Return the (X, Y) coordinate for the center point of the cell that contains the specified text.  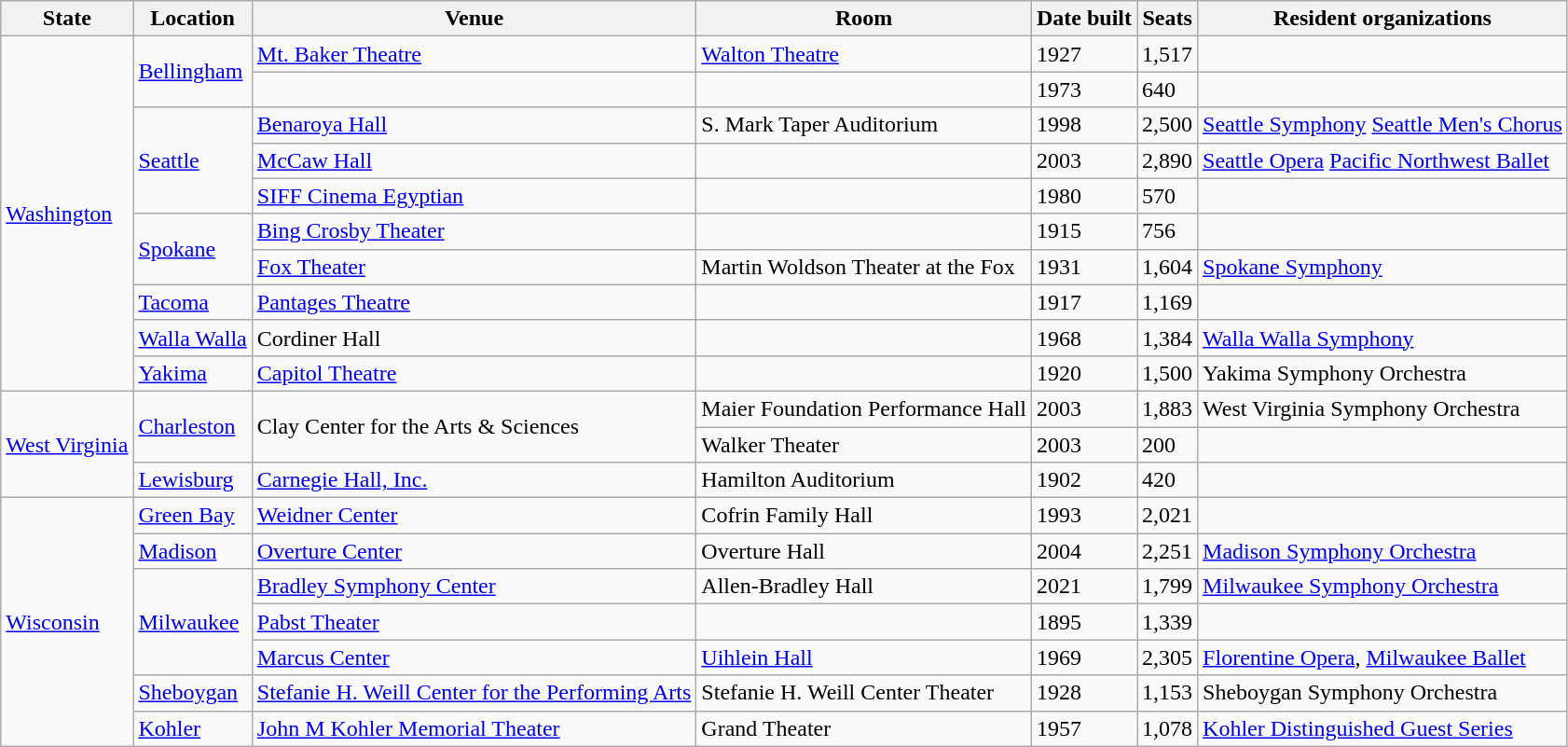
Milwaukee (192, 622)
1920 (1083, 373)
Lewisburg (192, 480)
1973 (1083, 90)
1,169 (1167, 302)
1,339 (1167, 622)
State (67, 19)
Florentine Opera, Milwaukee Ballet (1383, 657)
1969 (1083, 657)
Yakima (192, 373)
Martin Woldson Theater at the Fox (864, 267)
West Virginia (67, 444)
Maier Foundation Performance Hall (864, 408)
Stefanie H. Weill Center for the Performing Arts (474, 693)
McCaw Hall (474, 160)
Marcus Center (474, 657)
200 (1167, 445)
Spokane (192, 249)
570 (1167, 196)
Green Bay (192, 516)
2021 (1083, 587)
1928 (1083, 693)
Clay Center for the Arts & Sciences (474, 426)
Weidner Center (474, 516)
Seattle Symphony Seattle Men's Chorus (1383, 125)
Fox Theater (474, 267)
1,799 (1167, 587)
Cofrin Family Hall (864, 516)
Walker Theater (864, 445)
1,604 (1167, 267)
Pabst Theater (474, 622)
1895 (1083, 622)
Cordiner Hall (474, 338)
1968 (1083, 338)
Kohler Distinguished Guest Series (1383, 728)
Resident organizations (1383, 19)
640 (1167, 90)
2,305 (1167, 657)
1,517 (1167, 54)
Overture Center (474, 551)
Location (192, 19)
Mt. Baker Theatre (474, 54)
1957 (1083, 728)
1,384 (1167, 338)
1,500 (1167, 373)
Madison Symphony Orchestra (1383, 551)
Bellingham (192, 72)
1917 (1083, 302)
1927 (1083, 54)
Bing Crosby Theater (474, 231)
1902 (1083, 480)
Walton Theatre (864, 54)
Capitol Theatre (474, 373)
Spokane Symphony (1383, 267)
S. Mark Taper Auditorium (864, 125)
1,883 (1167, 408)
SIFF Cinema Egyptian (474, 196)
1998 (1083, 125)
Milwaukee Symphony Orchestra (1383, 587)
Allen-Bradley Hall (864, 587)
1,153 (1167, 693)
Seattle (192, 160)
2,890 (1167, 160)
John M Kohler Memorial Theater (474, 728)
Room (864, 19)
Overture Hall (864, 551)
Wisconsin (67, 622)
Uihlein Hall (864, 657)
Hamilton Auditorium (864, 480)
Walla Walla (192, 338)
Kohler (192, 728)
2,021 (1167, 516)
Seattle Opera Pacific Northwest Ballet (1383, 160)
Madison (192, 551)
Seats (1167, 19)
Charleston (192, 426)
Walla Walla Symphony (1383, 338)
West Virginia Symphony Orchestra (1383, 408)
Benaroya Hall (474, 125)
Grand Theater (864, 728)
2,500 (1167, 125)
Stefanie H. Weill Center Theater (864, 693)
1915 (1083, 231)
Sheboygan Symphony Orchestra (1383, 693)
756 (1167, 231)
Carnegie Hall, Inc. (474, 480)
2,251 (1167, 551)
Yakima Symphony Orchestra (1383, 373)
Pantages Theatre (474, 302)
2004 (1083, 551)
Sheboygan (192, 693)
Date built (1083, 19)
420 (1167, 480)
1,078 (1167, 728)
Tacoma (192, 302)
1993 (1083, 516)
Bradley Symphony Center (474, 587)
Washington (67, 214)
Venue (474, 19)
1980 (1083, 196)
1931 (1083, 267)
